Output the (X, Y) coordinate of the center of the cell containing the given text.  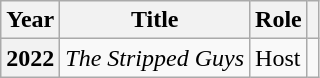
Role (279, 20)
2022 (30, 58)
Host (279, 58)
Title (155, 20)
Year (30, 20)
The Stripped Guys (155, 58)
